Return the [X, Y] coordinate for the center point of the cell that contains the specified text.  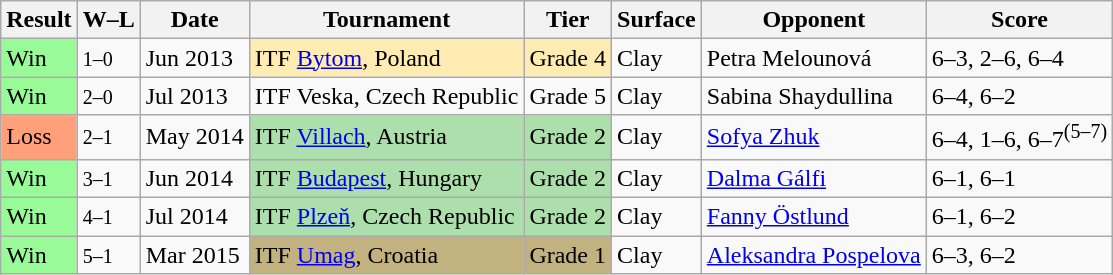
1–0 [108, 58]
Aleksandra Pospelova [814, 255]
Tier [568, 20]
ITF Villach, Austria [386, 138]
Result [39, 20]
2–0 [108, 96]
ITF Veska, Czech Republic [386, 96]
Sabina Shaydullina [814, 96]
6–3, 6–2 [1019, 255]
Date [194, 20]
6–1, 6–2 [1019, 217]
Tournament [386, 20]
Grade 5 [568, 96]
5–1 [108, 255]
ITF Bytom, Poland [386, 58]
Petra Melounová [814, 58]
6–4, 6–2 [1019, 96]
ITF Budapest, Hungary [386, 178]
4–1 [108, 217]
Jun 2013 [194, 58]
3–1 [108, 178]
ITF Umag, Croatia [386, 255]
Sofya Zhuk [814, 138]
Opponent [814, 20]
Grade 4 [568, 58]
6–3, 2–6, 6–4 [1019, 58]
Jun 2014 [194, 178]
Mar 2015 [194, 255]
Jul 2014 [194, 217]
2–1 [108, 138]
6–4, 1–6, 6–7(5–7) [1019, 138]
6–1, 6–1 [1019, 178]
May 2014 [194, 138]
Jul 2013 [194, 96]
ITF Plzeň, Czech Republic [386, 217]
Loss [39, 138]
W–L [108, 20]
Fanny Östlund [814, 217]
Score [1019, 20]
Surface [657, 20]
Dalma Gálfi [814, 178]
Grade 1 [568, 255]
